Find where the given text appears and provide that cell's center as (X, Y) coordinate. 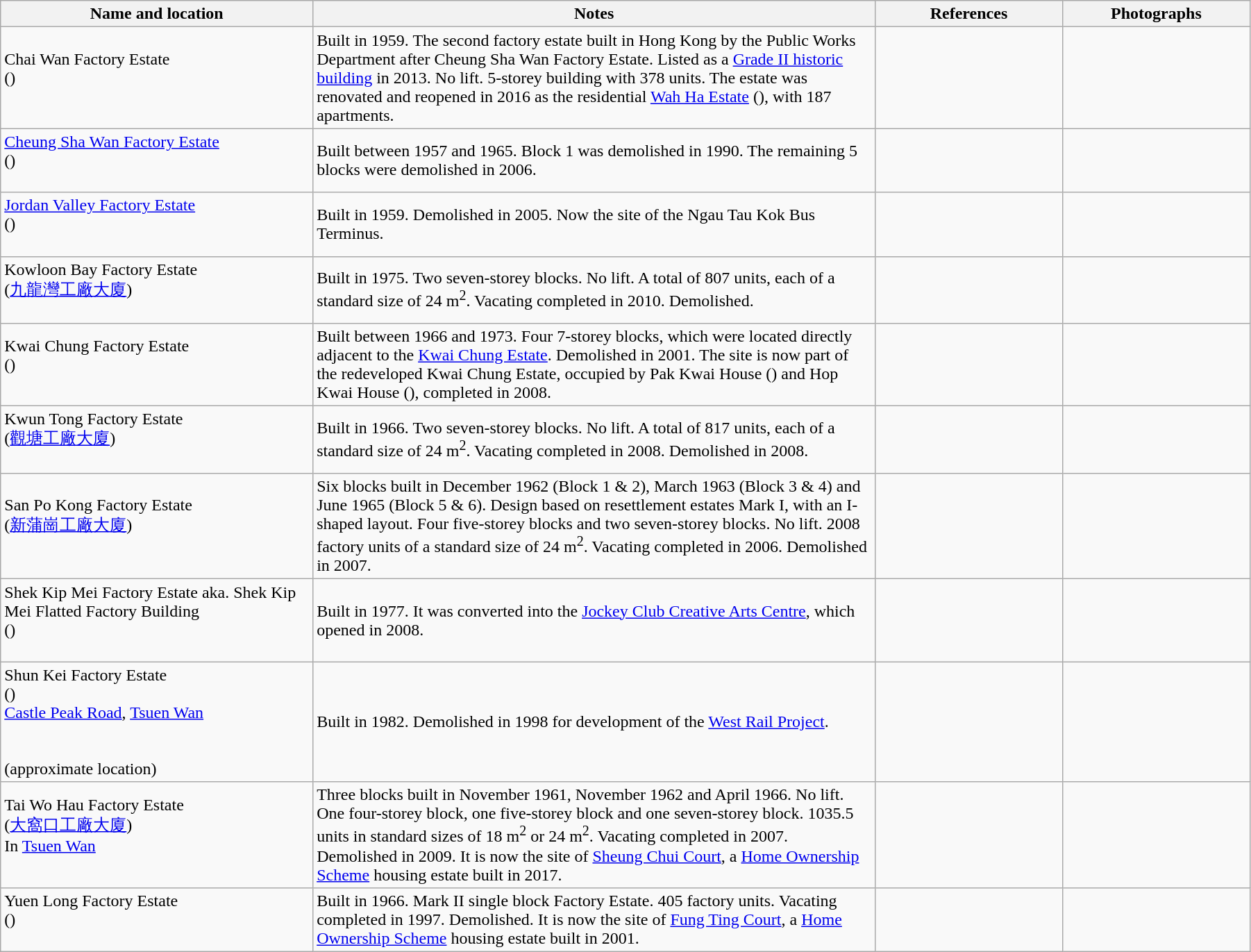
Kowloon Bay Factory Estate(九龍灣工廠大廈) (157, 290)
Tai Wo Hau Factory Estate(大窩口工廠大廈)In Tsuen Wan (157, 835)
Built between 1957 and 1965. Block 1 was demolished in 1990. The remaining 5 blocks were demolished in 2006. (594, 160)
Shun Kei Factory Estate()Castle Peak Road, Tsuen Wan(approximate location) (157, 722)
Jordan Valley Factory Estate() (157, 224)
San Po Kong Factory Estate(新蒲崗工廠大廈) (157, 526)
Built in 1959. Demolished in 2005. Now the site of the Ngau Tau Kok Bus Terminus. (594, 224)
Kwun Tong Factory Estate(觀塘工廠大廈) (157, 440)
Yuen Long Factory Estate() (157, 919)
Built in 1977. It was converted into the Jockey Club Creative Arts Centre, which opened in 2008. (594, 621)
Shek Kip Mei Factory Estate aka. Shek Kip Mei Flatted Factory Building() (157, 621)
Chai Wan Factory Estate() (157, 78)
Built in 1982. Demolished in 1998 for development of the West Rail Project. (594, 722)
Kwai Chung Factory Estate() (157, 365)
Built in 1975. Two seven-storey blocks. No lift. A total of 807 units, each of a standard size of 24 m2. Vacating completed in 2010. Demolished. (594, 290)
Name and location (157, 14)
Notes (594, 14)
References (969, 14)
Cheung Sha Wan Factory Estate() (157, 160)
Photographs (1156, 14)
